Search for the cell housing the specified text and yield its (x, y) center coordinate. 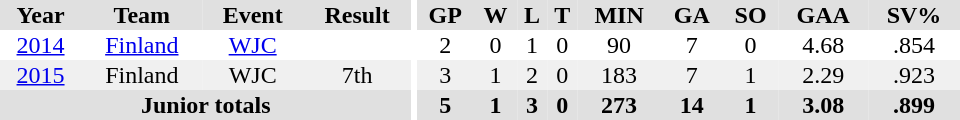
273 (618, 105)
T (562, 15)
GP (445, 15)
Junior totals (206, 105)
W (496, 15)
183 (618, 75)
4.68 (823, 45)
90 (618, 45)
14 (692, 105)
2.29 (823, 75)
.854 (914, 45)
Team (142, 15)
SV% (914, 15)
Event (253, 15)
GA (692, 15)
.923 (914, 75)
2014 (40, 45)
SO (751, 15)
Result (358, 15)
GAA (823, 15)
2015 (40, 75)
5 (445, 105)
7th (358, 75)
Year (40, 15)
MIN (618, 15)
L (532, 15)
3.08 (823, 105)
.899 (914, 105)
